Search for the cell housing the specified text and yield its [x, y] center coordinate. 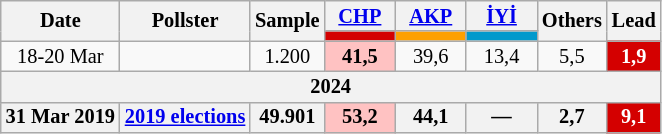
44,1 [430, 118]
İYİ [502, 16]
18-20 Mar [60, 56]
2,7 [572, 118]
Pollster [185, 20]
Sample [287, 20]
CHP [360, 16]
Others [572, 20]
Date [60, 20]
41,5 [360, 56]
1.200 [287, 56]
9,1 [634, 118]
2024 [331, 86]
39,6 [430, 56]
Lead [634, 20]
49.901 [287, 118]
— [502, 118]
13,4 [502, 56]
2019 elections [185, 118]
31 Mar 2019 [60, 118]
53,2 [360, 118]
5,5 [572, 56]
1,9 [634, 56]
AKP [430, 16]
